For the text-containing cell, return its midpoint in [X, Y] coordinate format. 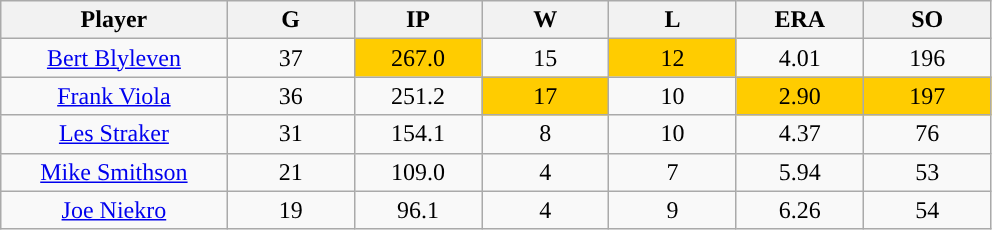
L [672, 20]
IP [418, 20]
ERA [800, 20]
SO [928, 20]
5.94 [800, 172]
8 [546, 134]
G [290, 20]
19 [290, 210]
267.0 [418, 58]
53 [928, 172]
9 [672, 210]
Frank Viola [114, 96]
2.90 [800, 96]
76 [928, 134]
4.37 [800, 134]
154.1 [418, 134]
Mike Smithson [114, 172]
15 [546, 58]
54 [928, 210]
31 [290, 134]
96.1 [418, 210]
7 [672, 172]
251.2 [418, 96]
109.0 [418, 172]
Joe Niekro [114, 210]
12 [672, 58]
197 [928, 96]
Player [114, 20]
17 [546, 96]
4.01 [800, 58]
36 [290, 96]
Les Straker [114, 134]
37 [290, 58]
196 [928, 58]
21 [290, 172]
6.26 [800, 210]
Bert Blyleven [114, 58]
W [546, 20]
